For the text-containing cell, return its midpoint in (x, y) coordinate format. 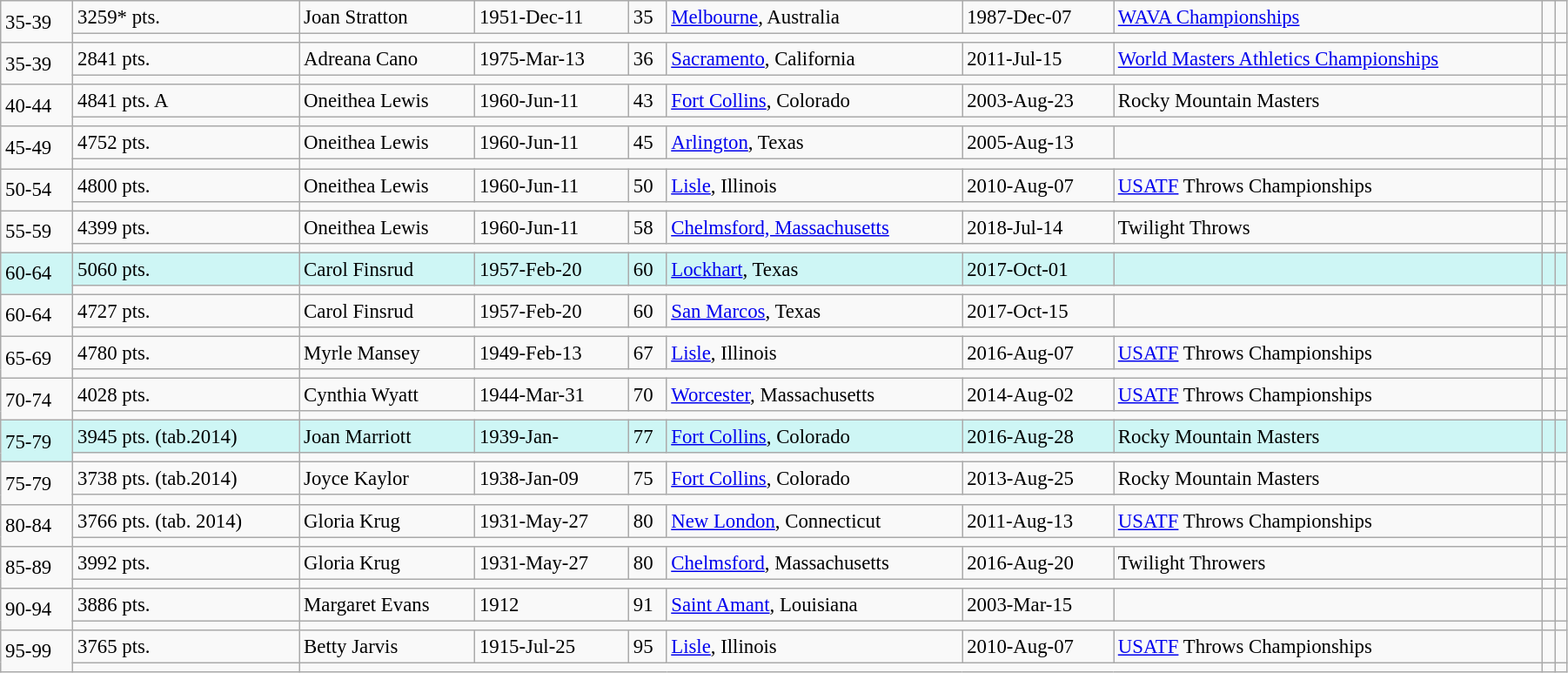
4399 pts. (186, 227)
1949-Feb-13 (552, 353)
3945 pts. (tab.2014) (186, 437)
2005-Aug-13 (1038, 144)
2011-Aug-13 (1038, 521)
4800 pts. (186, 185)
2016-Aug-28 (1038, 437)
65-69 (37, 357)
4780 pts. (186, 353)
2841 pts. (186, 59)
67 (647, 353)
1987-Dec-07 (1038, 17)
40-44 (37, 105)
Margaret Evans (387, 605)
90-94 (37, 609)
3765 pts. (186, 647)
45-49 (37, 148)
35 (647, 17)
Adreana Cano (387, 59)
45 (647, 144)
85-89 (37, 567)
5060 pts. (186, 269)
1939-Jan- (552, 437)
1915-Jul-25 (552, 647)
2003-Aug-23 (1038, 101)
2017-Oct-15 (1038, 311)
95 (647, 647)
75 (647, 479)
91 (647, 605)
2011-Jul-15 (1038, 59)
Arlington, Texas (814, 144)
Betty Jarvis (387, 647)
2014-Aug-02 (1038, 395)
2016-Aug-07 (1038, 353)
New London, Connecticut (814, 521)
Lockhart, Texas (814, 269)
55-59 (37, 232)
2003-Mar-15 (1038, 605)
3992 pts. (186, 562)
Joan Marriott (387, 437)
3738 pts. (tab.2014) (186, 479)
Twilight Throwers (1328, 562)
3259* pts. (186, 17)
50-54 (37, 190)
San Marcos, Texas (814, 311)
4028 pts. (186, 395)
Myrle Mansey (387, 353)
Cynthia Wyatt (387, 395)
4727 pts. (186, 311)
77 (647, 437)
2016-Aug-20 (1038, 562)
50 (647, 185)
Joan Stratton (387, 17)
43 (647, 101)
2018-Jul-14 (1038, 227)
3886 pts. (186, 605)
Melbourne, Australia (814, 17)
70-74 (37, 400)
2013-Aug-25 (1038, 479)
70 (647, 395)
4752 pts. (186, 144)
80-84 (37, 525)
Worcester, Massachusetts (814, 395)
World Masters Athletics Championships (1328, 59)
WAVA Championships (1328, 17)
1938-Jan-09 (552, 479)
Saint Amant, Louisiana (814, 605)
1944-Mar-31 (552, 395)
1912 (552, 605)
Sacramento, California (814, 59)
Joyce Kaylor (387, 479)
1975-Mar-13 (552, 59)
4841 pts. A (186, 101)
58 (647, 227)
95-99 (37, 651)
2017-Oct-01 (1038, 269)
36 (647, 59)
1951-Dec-11 (552, 17)
Twilight Throws (1328, 227)
3766 pts. (tab. 2014) (186, 521)
